Determine the (x, y) coordinate at the center of the cell enclosing the given text.  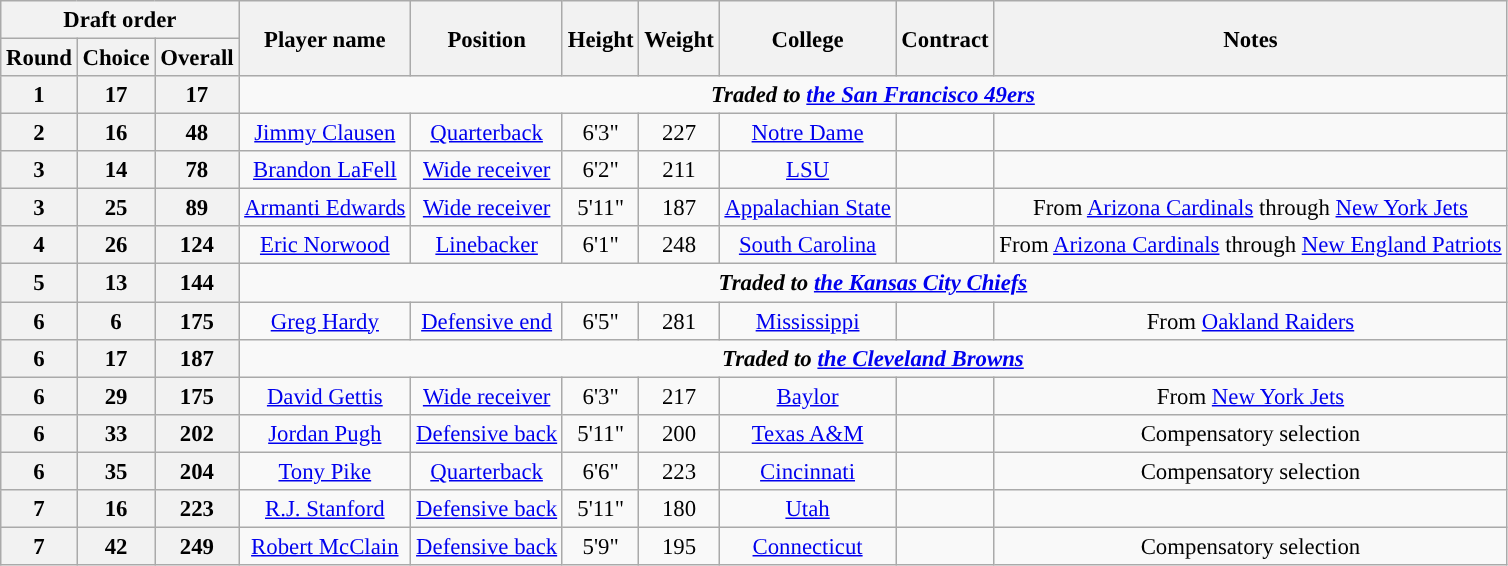
Overall (197, 58)
South Carolina (808, 245)
29 (116, 396)
14 (116, 170)
217 (679, 396)
5 (39, 283)
25 (116, 208)
124 (197, 245)
144 (197, 283)
Greg Hardy (325, 321)
Tony Pike (325, 471)
6'1" (600, 245)
Notes (1250, 38)
Traded to the Cleveland Browns (873, 358)
R.J. Stanford (325, 509)
Choice (116, 58)
5'9" (600, 546)
Connecticut (808, 546)
Notre Dame (808, 133)
33 (116, 433)
Traded to the San Francisco 49ers (873, 95)
LSU (808, 170)
42 (116, 546)
204 (197, 471)
248 (679, 245)
Utah (808, 509)
Brandon LaFell (325, 170)
2 (39, 133)
211 (679, 170)
Position (487, 38)
Weight (679, 38)
48 (197, 133)
180 (679, 509)
13 (116, 283)
From Oakland Raiders (1250, 321)
Jordan Pugh (325, 433)
Robert McClain (325, 546)
From Arizona Cardinals through New England Patriots (1250, 245)
78 (197, 170)
Round (39, 58)
Defensive end (487, 321)
227 (679, 133)
6'5" (600, 321)
Eric Norwood (325, 245)
200 (679, 433)
Player name (325, 38)
College (808, 38)
Linebacker (487, 245)
Jimmy Clausen (325, 133)
1 (39, 95)
26 (116, 245)
4 (39, 245)
Mississippi (808, 321)
35 (116, 471)
Height (600, 38)
Traded to the Kansas City Chiefs (873, 283)
249 (197, 546)
Armanti Edwards (325, 208)
Texas A&M (808, 433)
From Arizona Cardinals through New York Jets (1250, 208)
Cincinnati (808, 471)
Draft order (120, 20)
6'6" (600, 471)
281 (679, 321)
From New York Jets (1250, 396)
Baylor (808, 396)
David Gettis (325, 396)
Appalachian State (808, 208)
89 (197, 208)
202 (197, 433)
Contract (945, 38)
195 (679, 546)
6'2" (600, 170)
